Return the (x, y) coordinate for the center point of the cell that contains the specified text.  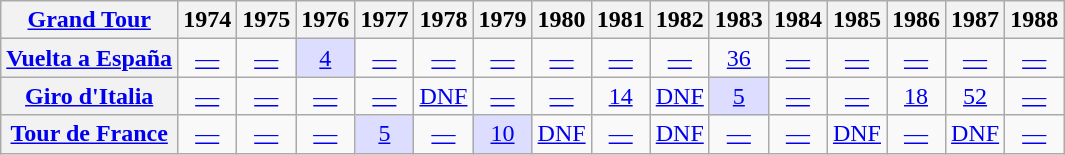
10 (502, 134)
1988 (1034, 20)
1983 (738, 20)
1987 (976, 20)
4 (326, 58)
1976 (326, 20)
1986 (916, 20)
1974 (208, 20)
36 (738, 58)
1978 (444, 20)
1980 (562, 20)
1981 (620, 20)
Giro d'Italia (90, 96)
1979 (502, 20)
Tour de France (90, 134)
1985 (856, 20)
1977 (384, 20)
1984 (798, 20)
1982 (680, 20)
18 (916, 96)
1975 (266, 20)
Grand Tour (90, 20)
Vuelta a España (90, 58)
52 (976, 96)
14 (620, 96)
